Capture the cell that displays the provided text and extract its (X, Y) central coordinate. 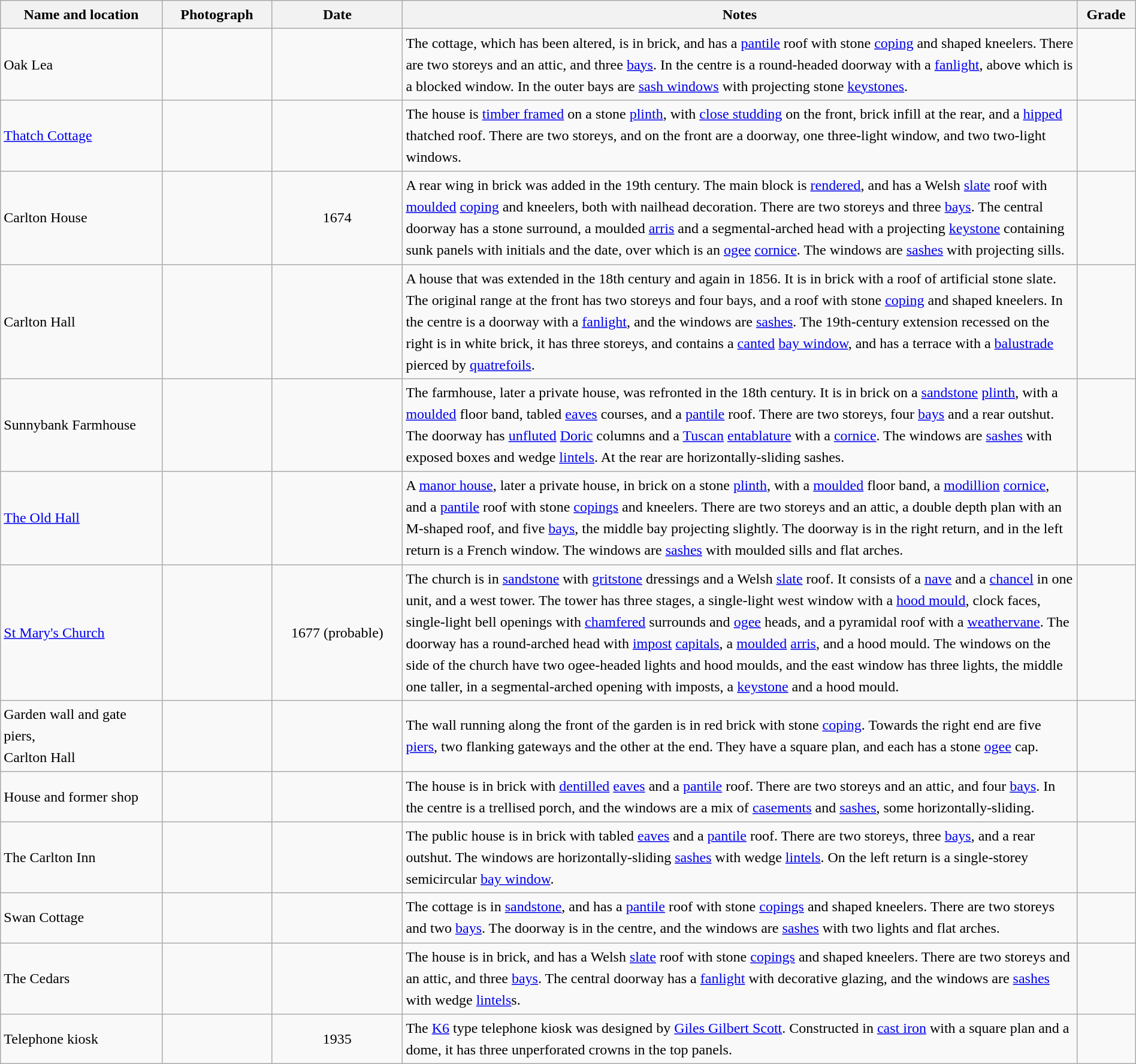
The Cedars (81, 979)
Carlton House (81, 218)
St Mary's Church (81, 633)
Date (337, 14)
1677 (probable) (337, 633)
Name and location (81, 14)
The Old Hall (81, 518)
Photograph (217, 14)
1674 (337, 218)
Sunnybank Farmhouse (81, 425)
Telephone kiosk (81, 1039)
Garden wall and gate piers,Carlton Hall (81, 736)
Thatch Cottage (81, 135)
Swan Cottage (81, 918)
1935 (337, 1039)
The Carlton Inn (81, 857)
Notes (739, 14)
Oak Lea (81, 65)
House and former shop (81, 797)
Carlton Hall (81, 321)
Grade (1106, 14)
